Extract the (x, y) coordinate from the center of the cell holding the provided text.  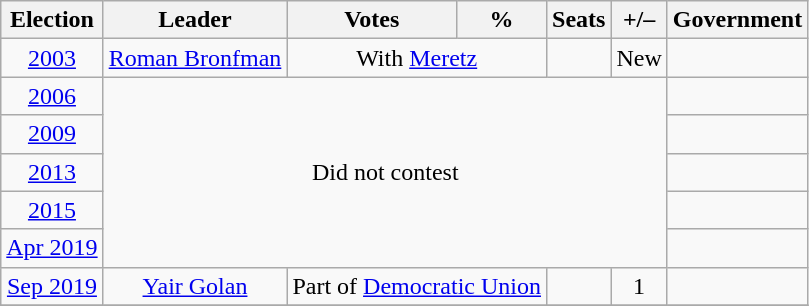
Sep 2019 (52, 286)
2009 (52, 134)
Leader (195, 20)
Election (52, 20)
2006 (52, 96)
+/– (639, 20)
% (502, 20)
2015 (52, 210)
1 (639, 286)
Did not contest (385, 172)
New (639, 58)
2003 (52, 58)
Government (737, 20)
2013 (52, 172)
Apr 2019 (52, 248)
Votes (372, 20)
With Meretz (417, 58)
Seats (579, 20)
Part of Democratic Union (417, 286)
Roman Bronfman (195, 58)
Yair Golan (195, 286)
